Capture the cell that displays the provided text and extract its [x, y] central coordinate. 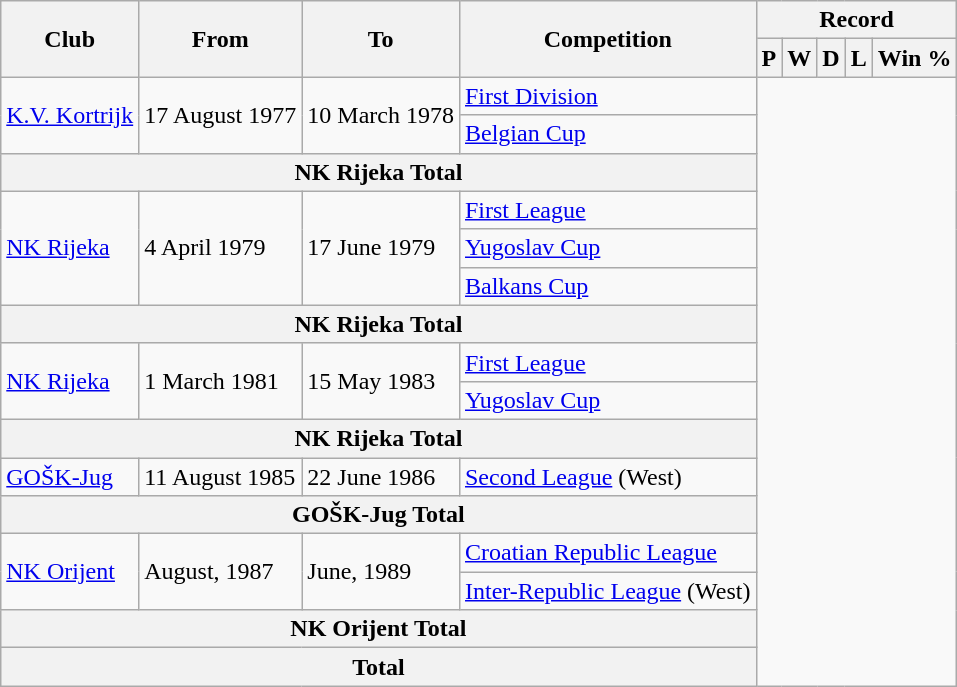
GOŠK-Jug [70, 477]
1 March 1981 [220, 381]
First Division [608, 96]
17 August 1977 [220, 115]
June, 1989 [381, 572]
22 June 1986 [381, 477]
15 May 1983 [381, 381]
Balkans Cup [608, 286]
L [858, 58]
NK Orijent Total [378, 629]
W [800, 58]
K.V. Kortrijk [70, 115]
Total [378, 667]
Belgian Cup [608, 134]
Record [856, 20]
Second League (West) [608, 477]
Competition [608, 39]
Croatian Republic League [608, 553]
GOŠK-Jug Total [378, 515]
D [831, 58]
10 March 1978 [381, 115]
From [220, 39]
Club [70, 39]
To [381, 39]
Win % [914, 58]
11 August 1985 [220, 477]
NK Orijent [70, 572]
17 June 1979 [381, 248]
4 April 1979 [220, 248]
August, 1987 [220, 572]
Inter-Republic League (West) [608, 591]
P [769, 58]
